Identify which cell holds the provided text, then report its [X, Y] central coordinate. 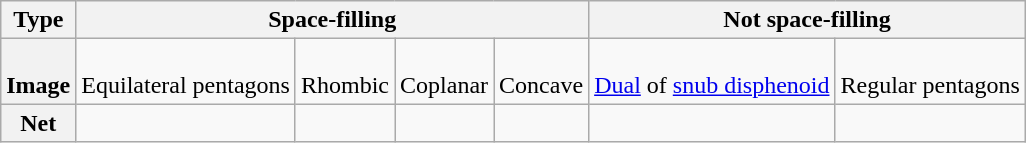
Space-filling [332, 20]
Net [38, 123]
Image [38, 72]
Dual of snub disphenoid [712, 72]
Equilateral pentagons [186, 72]
Regular pentagons [930, 72]
Coplanar [444, 72]
Not space-filling [808, 20]
Type [38, 20]
Rhombic [344, 72]
Concave [542, 72]
